Detect which cell encompasses the target text, then output its (x, y) center coordinate. 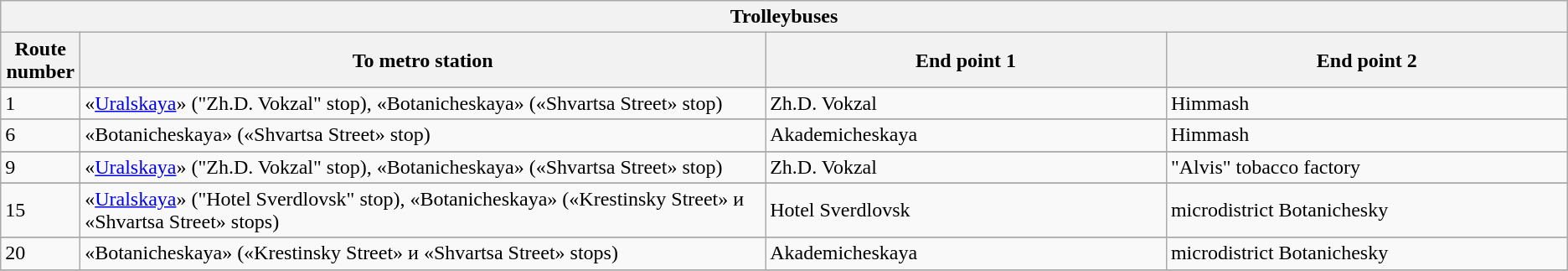
Trolleybuses (784, 17)
End point 1 (967, 60)
15 (40, 210)
1 (40, 103)
End point 2 (1367, 60)
Route number (40, 60)
6 (40, 135)
«Botanicheskaya» («Shvartsa Street» stop) (423, 135)
«Botanicheskaya» («Krestinsky Street» и «Shvartsa Street» stops) (423, 253)
"Alvis" tobacco factory (1367, 167)
Hotel Sverdlovsk (967, 210)
9 (40, 167)
20 (40, 253)
To metro station (423, 60)
«Uralskaya» ("Hotel Sverdlovsk" stop), «Botanicheskaya» («Krestinsky Street» и «Shvartsa Street» stops) (423, 210)
